Return (x, y) of the center of cell containing provided text 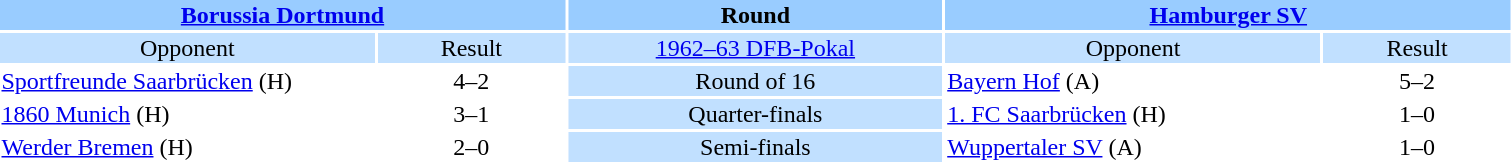
2–0 (472, 147)
5–2 (1416, 81)
3–1 (472, 114)
4–2 (472, 81)
Sportfreunde Saarbrücken (H) (188, 81)
Borussia Dortmund (282, 15)
Hamburger SV (1228, 15)
Bayern Hof (A) (1134, 81)
Quarter-finals (756, 114)
1962–63 DFB-Pokal (756, 48)
Round of 16 (756, 81)
1. FC Saarbrücken (H) (1134, 114)
1860 Munich (H) (188, 114)
Round (756, 15)
Semi-finals (756, 147)
Wuppertaler SV (A) (1134, 147)
Werder Bremen (H) (188, 147)
